Capture the cell that displays the provided text and extract its (X, Y) central coordinate. 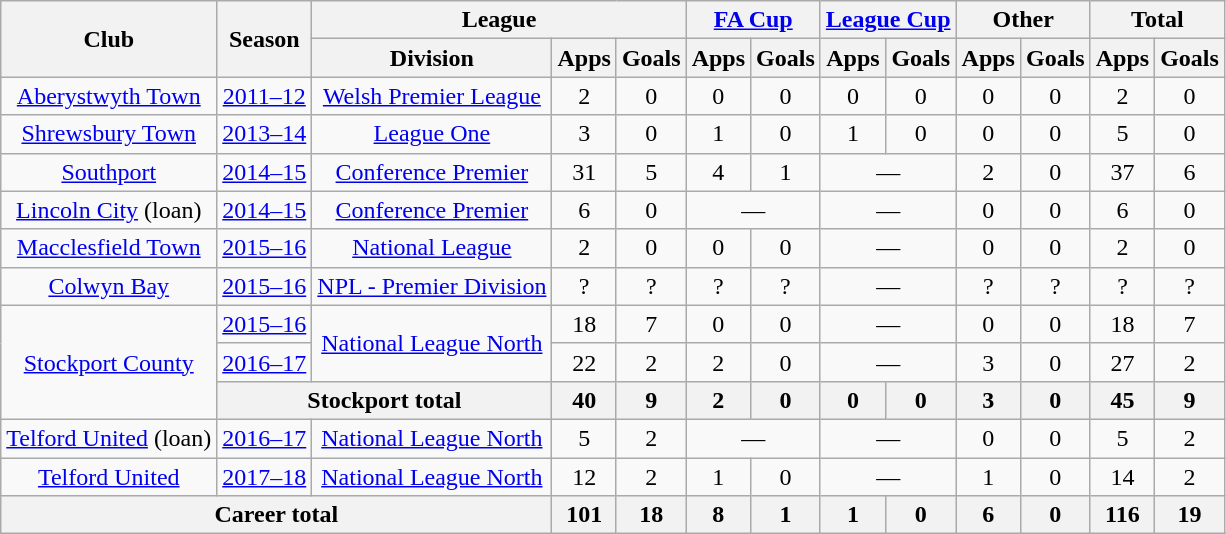
Stockport County (109, 362)
116 (1122, 515)
101 (584, 515)
2011–12 (264, 96)
Season (264, 39)
Lincoln City (loan) (109, 210)
Total (1157, 20)
Career total (276, 515)
Aberystwyth Town (109, 96)
12 (584, 477)
Club (109, 39)
31 (584, 172)
14 (1122, 477)
45 (1122, 400)
19 (1190, 515)
League Cup (888, 20)
Division (432, 58)
Other (1023, 20)
27 (1122, 362)
Stockport total (384, 400)
37 (1122, 172)
Macclesfield Town (109, 248)
League One (432, 134)
League (499, 20)
4 (718, 172)
Colwyn Bay (109, 286)
Welsh Premier League (432, 96)
NPL - Premier Division (432, 286)
40 (584, 400)
8 (718, 515)
Southport (109, 172)
Telford United (109, 477)
2017–18 (264, 477)
22 (584, 362)
FA Cup (753, 20)
2013–14 (264, 134)
Telford United (loan) (109, 438)
National League (432, 248)
Shrewsbury Town (109, 134)
